Search for the cell housing the specified text and yield its (x, y) center coordinate. 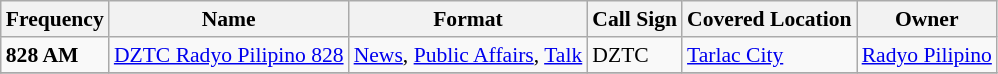
Frequency (55, 19)
828 AM (55, 55)
Owner (927, 19)
Tarlac City (770, 55)
Covered Location (770, 19)
Radyo Pilipino (927, 55)
News, Public Affairs, Talk (468, 55)
Call Sign (634, 19)
Format (468, 19)
DZTC Radyo Pilipino 828 (229, 55)
DZTC (634, 55)
Name (229, 19)
